Capture the cell that displays the provided text and extract its (X, Y) central coordinate. 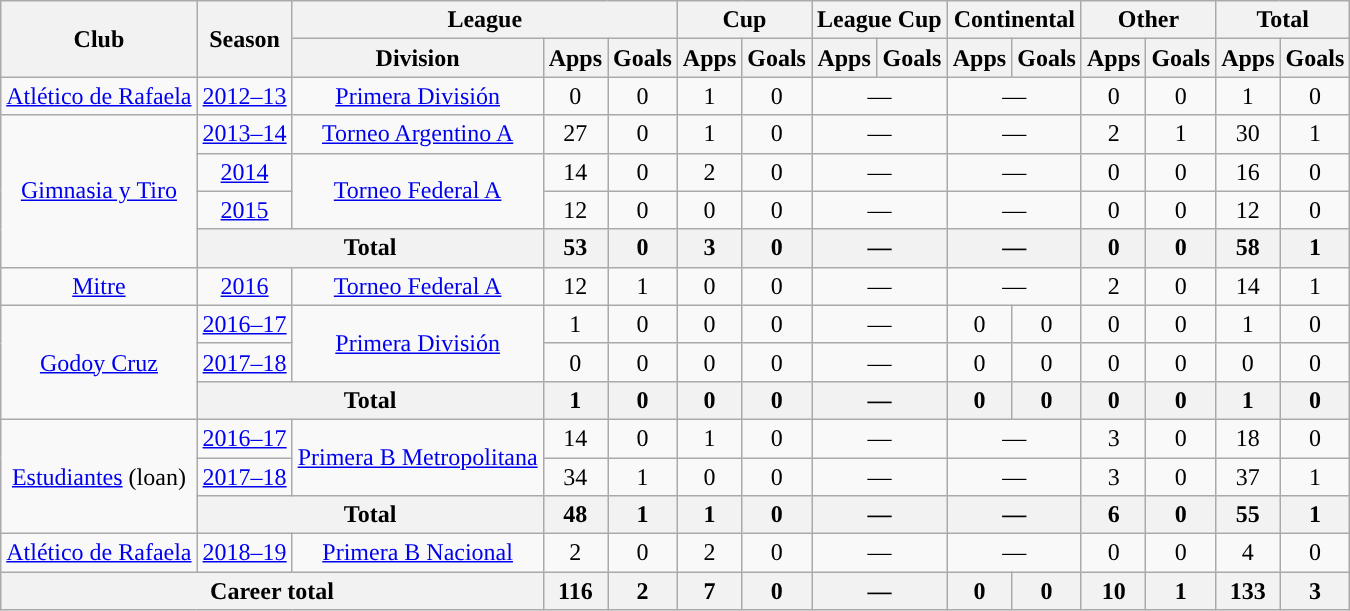
116 (575, 591)
Estudiantes (loan) (99, 476)
2015 (244, 210)
Career total (272, 591)
58 (1248, 248)
2018–19 (244, 553)
League Cup (880, 20)
4 (1248, 553)
Godoy Cruz (99, 362)
2016 (244, 286)
55 (1248, 515)
Primera B Metropolitana (418, 457)
18 (1248, 438)
League (484, 20)
37 (1248, 477)
7 (709, 591)
Division (418, 58)
Club (99, 39)
48 (575, 515)
6 (1113, 515)
30 (1248, 134)
10 (1113, 591)
34 (575, 477)
Primera B Nacional (418, 553)
2014 (244, 172)
Gimnasia y Tiro (99, 191)
Season (244, 39)
Cup (744, 20)
133 (1248, 591)
27 (575, 134)
Continental (1014, 20)
53 (575, 248)
Mitre (99, 286)
Torneo Argentino A (418, 134)
Other (1148, 20)
2012–13 (244, 96)
2013–14 (244, 134)
16 (1248, 172)
